Search for the cell housing the specified text and yield its [x, y] center coordinate. 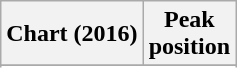
Chart (2016) [72, 34]
Peak position [189, 34]
